Identify which cell holds the provided text, then report its [x, y] central coordinate. 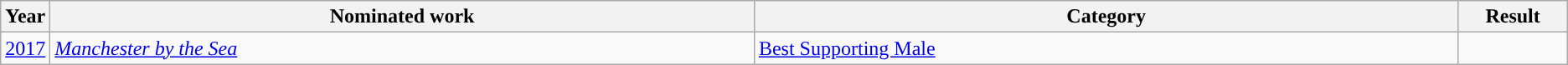
Manchester by the Sea [402, 48]
2017 [25, 48]
Nominated work [402, 17]
Best Supporting Male [1106, 48]
Category [1106, 17]
Result [1513, 17]
Year [25, 17]
